Locate the cell with the specified text and output its [X, Y] center coordinate. 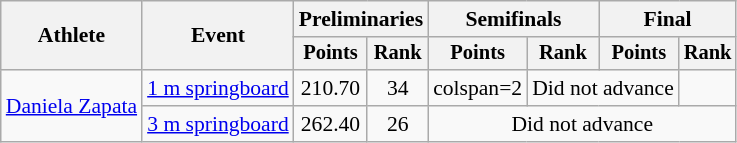
34 [398, 88]
Daniela Zapata [72, 106]
3 m springboard [218, 124]
210.70 [331, 88]
Athlete [72, 36]
1 m springboard [218, 88]
26 [398, 124]
Event [218, 36]
262.40 [331, 124]
Final [668, 19]
Preliminaries [361, 19]
colspan=2 [478, 88]
Semifinals [514, 19]
